Return the [x, y] coordinate for the center point of the cell that contains the specified text.  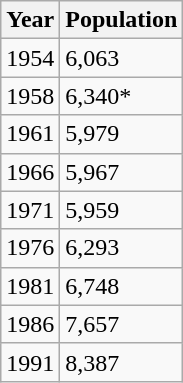
5,967 [122, 172]
1991 [30, 362]
Population [122, 20]
7,657 [122, 324]
1966 [30, 172]
1971 [30, 210]
8,387 [122, 362]
Year [30, 20]
6,340* [122, 96]
1954 [30, 58]
1961 [30, 134]
6,293 [122, 248]
1981 [30, 286]
1986 [30, 324]
6,748 [122, 286]
6,063 [122, 58]
5,959 [122, 210]
1976 [30, 248]
5,979 [122, 134]
1958 [30, 96]
